Identify which cell holds the provided text, then report its [x, y] central coordinate. 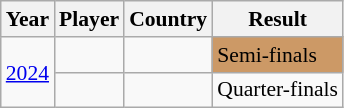
Year [28, 19]
2024 [28, 72]
Result [278, 19]
Player [89, 19]
Country [168, 19]
Quarter-finals [278, 90]
Semi-finals [278, 55]
